For the text-containing cell, return its midpoint in (x, y) coordinate format. 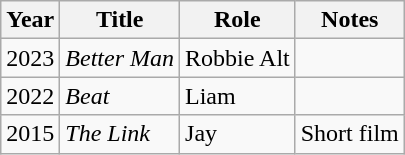
Title (120, 20)
The Link (120, 134)
Jay (238, 134)
2022 (30, 96)
Better Man (120, 58)
Short film (350, 134)
Beat (120, 96)
Liam (238, 96)
Year (30, 20)
Role (238, 20)
2023 (30, 58)
Robbie Alt (238, 58)
2015 (30, 134)
Notes (350, 20)
